Return [X, Y] of the center of cell containing provided text 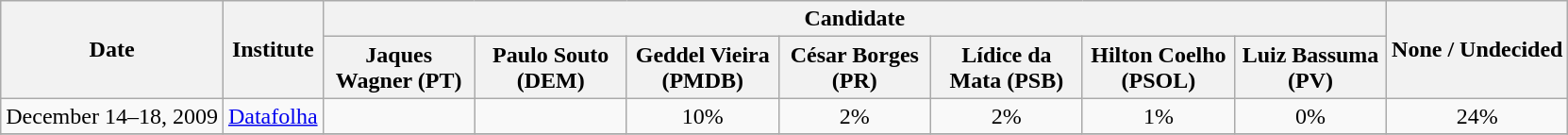
1% [1159, 116]
0% [1309, 116]
Hilton Coelho (PSOL) [1159, 68]
December 14–18, 2009 [112, 116]
Institute [273, 49]
24% [1477, 116]
Paulo Souto (DEM) [551, 68]
Geddel Vieira (PMDB) [702, 68]
Lídice da Mata (PSB) [1006, 68]
None / Undecided [1477, 49]
Luiz Bassuma (PV) [1309, 68]
César Borges (PR) [855, 68]
Date [112, 49]
Datafolha [273, 116]
10% [702, 116]
Jaques Wagner (PT) [398, 68]
Candidate [855, 19]
